Determine the [X, Y] coordinate at the center of the cell enclosing the given text.  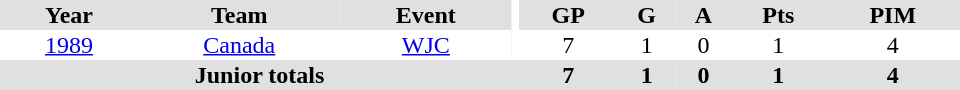
GP [568, 15]
Year [69, 15]
A [704, 15]
1989 [69, 45]
PIM [893, 15]
Canada [240, 45]
Event [426, 15]
Junior totals [260, 75]
WJC [426, 45]
G [646, 15]
Team [240, 15]
Pts [778, 15]
